From the cell containing the given text, extract its center point as [x, y] coordinate. 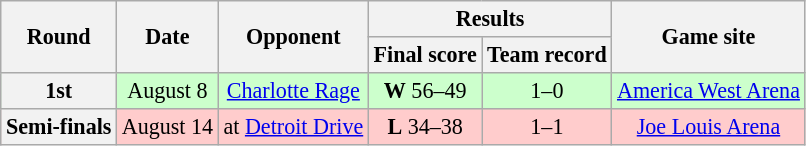
Results [490, 18]
1st [59, 90]
Semi-finals [59, 126]
1–0 [547, 90]
Round [59, 36]
Team record [547, 54]
Charlotte Rage [293, 90]
1–1 [547, 126]
Final score [425, 54]
Game site [708, 36]
Date [168, 36]
August 14 [168, 126]
L 34–38 [425, 126]
America West Arena [708, 90]
Joe Louis Arena [708, 126]
Opponent [293, 36]
at Detroit Drive [293, 126]
W 56–49 [425, 90]
August 8 [168, 90]
